Find where the given text appears and provide that cell's center as [X, Y] coordinate. 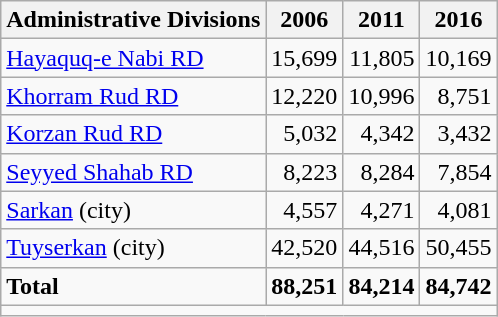
Administrative Divisions [134, 20]
4,557 [304, 210]
15,699 [304, 58]
Total [134, 286]
Seyyed Shahab RD [134, 172]
2016 [458, 20]
10,169 [458, 58]
2011 [382, 20]
2006 [304, 20]
50,455 [458, 248]
44,516 [382, 248]
11,805 [382, 58]
3,432 [458, 134]
12,220 [304, 96]
Sarkan (city) [134, 210]
4,271 [382, 210]
Tuyserkan (city) [134, 248]
88,251 [304, 286]
8,284 [382, 172]
42,520 [304, 248]
Korzan Rud RD [134, 134]
84,742 [458, 286]
84,214 [382, 286]
8,223 [304, 172]
10,996 [382, 96]
7,854 [458, 172]
8,751 [458, 96]
Khorram Rud RD [134, 96]
4,342 [382, 134]
5,032 [304, 134]
Hayaquq-e Nabi RD [134, 58]
4,081 [458, 210]
